Output the (X, Y) coordinate of the center of the cell containing the given text.  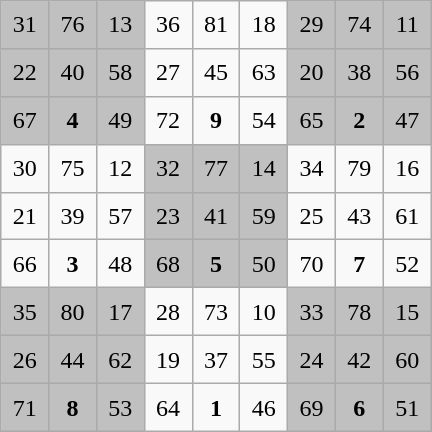
24 (312, 359)
6 (359, 407)
37 (216, 359)
38 (359, 73)
78 (359, 312)
2 (359, 120)
81 (216, 25)
54 (264, 120)
46 (264, 407)
3 (73, 264)
62 (120, 359)
21 (25, 216)
65 (312, 120)
49 (120, 120)
13 (120, 25)
7 (359, 264)
61 (407, 216)
30 (25, 168)
10 (264, 312)
5 (216, 264)
34 (312, 168)
80 (73, 312)
15 (407, 312)
57 (120, 216)
68 (168, 264)
47 (407, 120)
44 (73, 359)
67 (25, 120)
51 (407, 407)
66 (25, 264)
58 (120, 73)
63 (264, 73)
75 (73, 168)
8 (73, 407)
36 (168, 25)
25 (312, 216)
56 (407, 73)
76 (73, 25)
55 (264, 359)
69 (312, 407)
29 (312, 25)
59 (264, 216)
31 (25, 25)
9 (216, 120)
1 (216, 407)
33 (312, 312)
53 (120, 407)
41 (216, 216)
79 (359, 168)
74 (359, 25)
28 (168, 312)
77 (216, 168)
60 (407, 359)
26 (25, 359)
42 (359, 359)
39 (73, 216)
50 (264, 264)
23 (168, 216)
14 (264, 168)
43 (359, 216)
17 (120, 312)
19 (168, 359)
11 (407, 25)
72 (168, 120)
35 (25, 312)
20 (312, 73)
70 (312, 264)
18 (264, 25)
27 (168, 73)
16 (407, 168)
71 (25, 407)
12 (120, 168)
40 (73, 73)
45 (216, 73)
52 (407, 264)
4 (73, 120)
64 (168, 407)
22 (25, 73)
73 (216, 312)
32 (168, 168)
48 (120, 264)
